Provide the [x, y] coordinate of the cell's center where the given text is located.  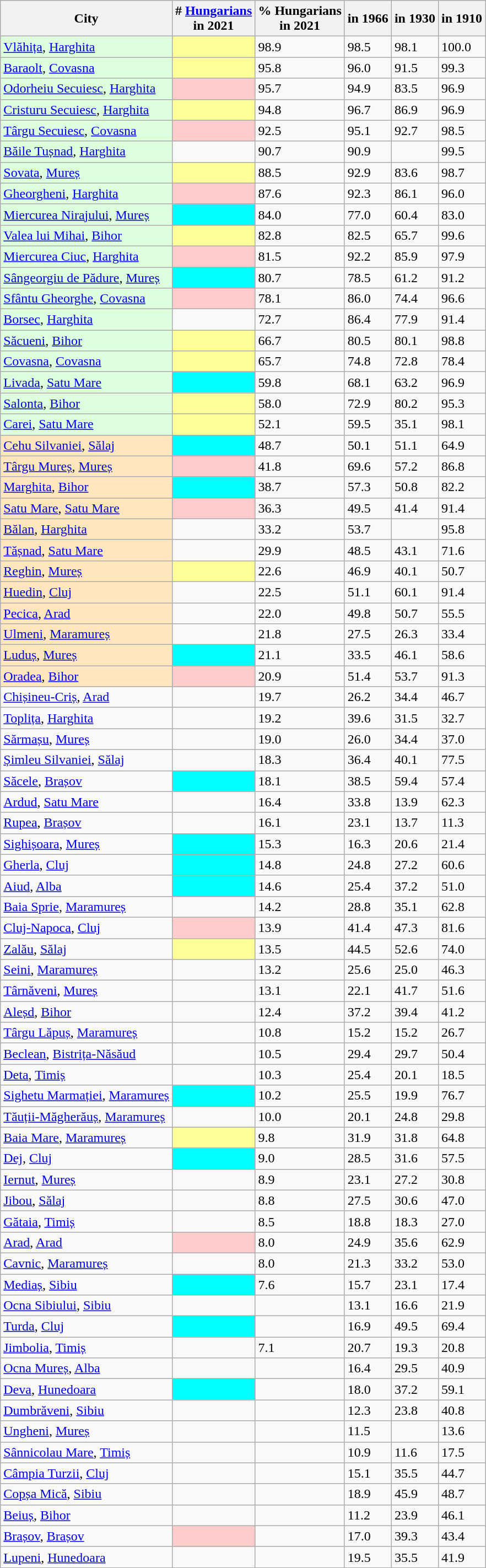
Vlăhița, Harghita [87, 47]
Baia Sprie, Maramureș [87, 907]
59.4 [414, 781]
Turda, Cluj [87, 1327]
Rupea, Brașov [87, 823]
83.0 [462, 214]
80.7 [300, 277]
Sfântu Gheorghe, Covasna [87, 299]
51.0 [462, 886]
17.4 [462, 1285]
98.8 [462, 341]
Beiuș, Bihor [87, 1515]
11.5 [368, 1431]
Dej, Cluj [87, 1159]
Sărmașu, Mureș [87, 739]
23.8 [414, 1410]
31.5 [414, 718]
Toplița, Harghita [87, 718]
Târgu Lăpuș, Maramureș [87, 1033]
14.8 [300, 865]
68.1 [368, 382]
32.7 [462, 718]
Aiud, Alba [87, 886]
62.9 [462, 1242]
19.2 [300, 718]
29.8 [462, 1117]
in 1930 [414, 19]
88.5 [300, 173]
50.1 [368, 445]
Jibou, Sălaj [87, 1200]
# Hungariansin 2021 [213, 19]
Gătaia, Timiș [87, 1221]
39.6 [368, 718]
26.0 [368, 739]
72.7 [300, 320]
22.5 [300, 592]
Satu Mare, Satu Mare [87, 508]
36.4 [368, 760]
80.5 [368, 341]
Sânnicolau Mare, Timiș [87, 1452]
29.9 [300, 550]
31.9 [368, 1138]
90.9 [368, 152]
39.3 [414, 1536]
22.0 [300, 613]
78.4 [462, 362]
Tășnad, Satu Mare [87, 550]
22.6 [300, 571]
Ocna Mureș, Alba [87, 1368]
20.7 [368, 1348]
in 1910 [462, 19]
Valea lui Mihai, Bihor [87, 235]
18.9 [368, 1494]
Reghin, Mureș [87, 571]
52.1 [300, 424]
13.5 [300, 949]
26.2 [368, 697]
94.9 [368, 89]
33.5 [368, 655]
11.3 [462, 823]
25.5 [368, 1096]
61.2 [414, 277]
Sovata, Mureș [87, 173]
57.5 [462, 1159]
35.6 [414, 1242]
21.8 [300, 634]
15.1 [368, 1473]
Zalău, Sălaj [87, 949]
60.4 [414, 214]
41.2 [462, 1012]
Covasna, Covasna [87, 362]
33.8 [368, 802]
Sighișoara, Mureș [87, 844]
31.8 [414, 1138]
20.9 [300, 676]
86.9 [414, 110]
84.0 [300, 214]
58.0 [300, 403]
Livada, Satu Mare [87, 382]
83.5 [414, 89]
Baia Mare, Maramureș [87, 1138]
87.6 [300, 193]
9.8 [300, 1138]
59.5 [368, 424]
43.1 [414, 550]
30.8 [462, 1179]
41.8 [300, 466]
91.2 [462, 277]
26.7 [462, 1033]
52.6 [414, 949]
31.6 [414, 1159]
91.5 [414, 68]
45.9 [414, 1494]
Cehu Silvaniei, Sălaj [87, 445]
Sighetu Marmației, Maramureș [87, 1096]
44.7 [462, 1473]
99.6 [462, 235]
82.2 [462, 487]
28.8 [368, 907]
Miercurea Nirajului, Mureș [87, 214]
100.0 [462, 47]
86.4 [368, 320]
69.6 [368, 466]
98.9 [300, 47]
58.6 [462, 655]
47.3 [414, 928]
Baraolt, Covasna [87, 68]
18.5 [462, 1075]
29.4 [368, 1054]
46.7 [462, 697]
62.3 [462, 802]
47.0 [462, 1200]
57.3 [368, 487]
81.6 [462, 928]
12.3 [368, 1410]
14.6 [300, 886]
17.5 [462, 1452]
86.8 [462, 466]
57.2 [414, 466]
20.6 [414, 844]
in 1966 [368, 19]
Miercurea Ciuc, Harghita [87, 256]
Oradea, Bihor [87, 676]
74.4 [414, 299]
25.0 [414, 970]
11.2 [368, 1515]
Odorheiu Secuiesc, Harghita [87, 89]
40.9 [462, 1368]
14.2 [300, 907]
21.3 [368, 1263]
Huedin, Cluj [87, 592]
72.8 [414, 362]
59.8 [300, 382]
95.1 [368, 131]
77.5 [462, 760]
8.8 [300, 1200]
12.4 [300, 1012]
63.2 [414, 382]
86.0 [368, 299]
21.1 [300, 655]
40.8 [462, 1410]
Marghita, Bihor [87, 487]
77.9 [414, 320]
10.9 [368, 1452]
77.0 [368, 214]
Luduș, Mureș [87, 655]
94.8 [300, 110]
27.0 [462, 1221]
Ulmeni, Maramureș [87, 634]
Gheorgheni, Harghita [87, 193]
Câmpia Turzii, Cluj [87, 1473]
19.9 [414, 1096]
15.7 [368, 1285]
29.5 [414, 1368]
Carei, Satu Mare [87, 424]
96.7 [368, 110]
19.3 [414, 1348]
85.9 [414, 256]
11.6 [414, 1452]
92.5 [300, 131]
7.1 [300, 1348]
59.1 [462, 1389]
Aleșd, Bihor [87, 1012]
Ardud, Satu Mare [87, 802]
13.7 [414, 823]
15.3 [300, 844]
37.0 [462, 739]
Sângeorgiu de Pădure, Mureș [87, 277]
91.3 [462, 676]
10.0 [300, 1117]
13.2 [300, 970]
Chișineu-Criș, Arad [87, 697]
8.5 [300, 1221]
41.7 [414, 991]
33.4 [462, 634]
62.8 [462, 907]
Cristuru Secuiesc, Harghita [87, 110]
92.7 [414, 131]
57.4 [462, 781]
38.5 [368, 781]
81.5 [300, 256]
38.7 [300, 487]
66.7 [300, 341]
10.2 [300, 1096]
95.3 [462, 403]
51.4 [368, 676]
18.8 [368, 1221]
46.9 [368, 571]
Târnăveni, Mureș [87, 991]
78.5 [368, 277]
60.1 [414, 592]
64.8 [462, 1138]
30.6 [414, 1200]
98.7 [462, 173]
99.5 [462, 152]
Cavnic, Maramureș [87, 1263]
26.3 [414, 634]
Jimbolia, Timiș [87, 1348]
16.3 [368, 844]
7.6 [300, 1285]
Bălan, Harghita [87, 529]
Cluj-Napoca, Cluj [87, 928]
86.1 [414, 193]
Ungheni, Mureș [87, 1431]
21.4 [462, 844]
36.3 [300, 508]
43.4 [462, 1536]
95.7 [300, 89]
21.9 [462, 1306]
18.0 [368, 1389]
10.3 [300, 1075]
Beclean, Bistrița-Năsăud [87, 1054]
Arad, Arad [87, 1242]
Gherla, Cluj [87, 865]
Salonta, Bihor [87, 403]
9.0 [300, 1159]
64.9 [462, 445]
Brașov, Brașov [87, 1536]
80.1 [414, 341]
50.8 [414, 487]
74.8 [368, 362]
74.0 [462, 949]
99.3 [462, 68]
19.0 [300, 739]
82.5 [368, 235]
Târgu Secuiesc, Covasna [87, 131]
29.7 [414, 1054]
City [87, 19]
16.6 [414, 1306]
Ocna Sibiului, Sibiu [87, 1306]
28.5 [368, 1159]
8.9 [300, 1179]
82.8 [300, 235]
Dumbrăveni, Sibiu [87, 1410]
20.8 [462, 1348]
10.5 [300, 1054]
51.6 [462, 991]
69.4 [462, 1327]
72.9 [368, 403]
Lupeni, Hunedoara [87, 1557]
22.1 [368, 991]
80.2 [414, 403]
55.5 [462, 613]
90.7 [300, 152]
Pecica, Arad [87, 613]
49.8 [368, 613]
19.7 [300, 697]
19.5 [368, 1557]
Deva, Hunedoara [87, 1389]
39.4 [414, 1012]
Șimleu Silvaniei, Sălaj [87, 760]
16.9 [368, 1327]
24.9 [368, 1242]
60.6 [462, 865]
Borsec, Harghita [87, 320]
13.6 [462, 1431]
97.9 [462, 256]
92.3 [368, 193]
46.3 [462, 970]
Săcueni, Bihor [87, 341]
71.6 [462, 550]
48.5 [368, 550]
Seini, Maramureș [87, 970]
96.6 [462, 299]
10.8 [300, 1033]
Târgu Mureș, Mureș [87, 466]
% Hungariansin 2021 [300, 19]
18.1 [300, 781]
25.6 [368, 970]
41.9 [462, 1557]
78.1 [300, 299]
92.2 [368, 256]
76.7 [462, 1096]
50.4 [462, 1054]
Băile Tușnad, Harghita [87, 152]
Deta, Timiș [87, 1075]
17.0 [368, 1536]
16.1 [300, 823]
53.0 [462, 1263]
Iernut, Mureș [87, 1179]
44.5 [368, 949]
83.6 [414, 173]
Mediaș, Sibiu [87, 1285]
Săcele, Brașov [87, 781]
Copșa Mică, Sibiu [87, 1494]
23.9 [414, 1515]
92.9 [368, 173]
Tăuții-Măgherăuș, Maramureș [87, 1117]
